Scan for the cell matching the given text and deliver its (x, y) coordinate at center. 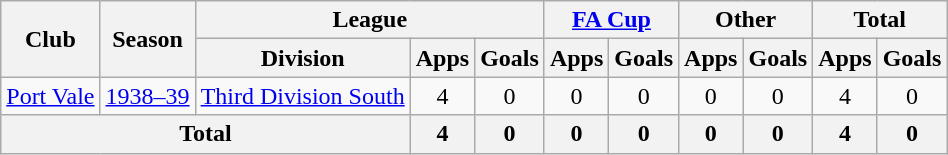
Port Vale (50, 96)
FA Cup (611, 20)
Other (746, 20)
Division (302, 58)
Club (50, 39)
League (370, 20)
Season (148, 39)
1938–39 (148, 96)
Third Division South (302, 96)
